Return [x, y] of the center of cell containing provided text 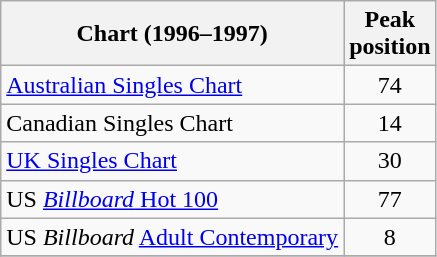
77 [390, 199]
Australian Singles Chart [172, 85]
74 [390, 85]
US Billboard Adult Contemporary [172, 237]
14 [390, 123]
Canadian Singles Chart [172, 123]
US Billboard Hot 100 [172, 199]
30 [390, 161]
Peak position [390, 34]
8 [390, 237]
UK Singles Chart [172, 161]
Chart (1996–1997) [172, 34]
